Return the (x, y) coordinate for the center point of the cell that contains the specified text.  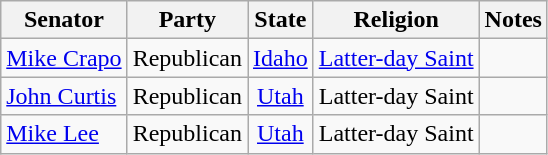
Notes (513, 20)
Senator (64, 20)
John Curtis (64, 96)
Party (187, 20)
Mike Crapo (64, 58)
Religion (396, 20)
Idaho (281, 58)
State (281, 20)
Mike Lee (64, 134)
